Detect which cell encompasses the target text, then output its (x, y) center coordinate. 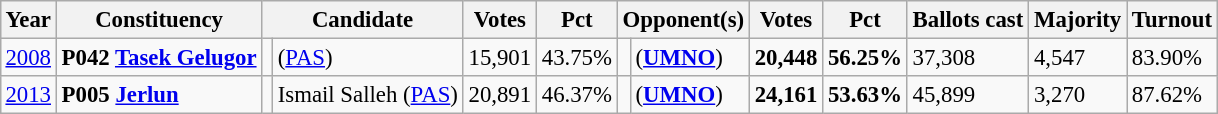
2008 (28, 57)
P042 Tasek Gelugor (159, 57)
43.75% (576, 57)
P005 Jerlun (159, 95)
Year (28, 20)
3,270 (1078, 95)
45,899 (968, 95)
37,308 (968, 57)
20,891 (500, 95)
(PAS) (368, 57)
15,901 (500, 57)
Turnout (1172, 20)
Candidate (362, 20)
4,547 (1078, 57)
46.37% (576, 95)
Majority (1078, 20)
56.25% (866, 57)
24,161 (786, 95)
53.63% (866, 95)
Constituency (159, 20)
Ismail Salleh (PAS) (368, 95)
83.90% (1172, 57)
20,448 (786, 57)
Opponent(s) (683, 20)
2013 (28, 95)
87.62% (1172, 95)
Ballots cast (968, 20)
